Search for the cell housing the specified text and yield its (x, y) center coordinate. 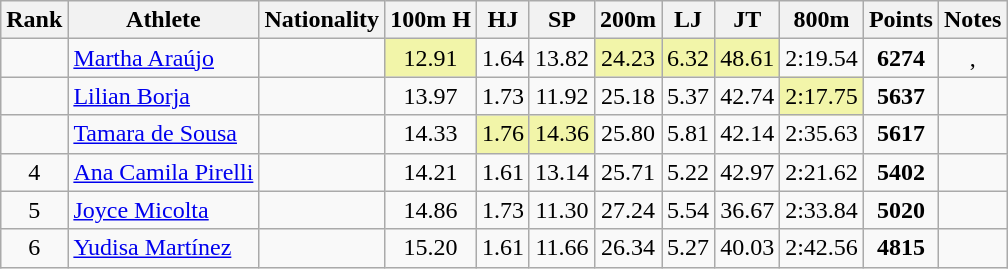
11.66 (562, 248)
15.20 (431, 248)
5.81 (688, 134)
13.82 (562, 58)
42.14 (748, 134)
6.32 (688, 58)
14.36 (562, 134)
Joyce Micolta (164, 210)
Yudisa Martínez (164, 248)
5.22 (688, 172)
JT (748, 20)
5402 (900, 172)
SP (562, 20)
26.34 (628, 248)
14.21 (431, 172)
25.80 (628, 134)
14.33 (431, 134)
Nationality (322, 20)
1.76 (502, 134)
24.23 (628, 58)
, (972, 58)
Martha Araújo (164, 58)
4 (34, 172)
HJ (502, 20)
25.71 (628, 172)
13.97 (431, 96)
Rank (34, 20)
5617 (900, 134)
5020 (900, 210)
42.74 (748, 96)
LJ (688, 20)
48.61 (748, 58)
36.67 (748, 210)
6274 (900, 58)
5.54 (688, 210)
27.24 (628, 210)
2:21.62 (822, 172)
200m (628, 20)
2:19.54 (822, 58)
800m (822, 20)
42.97 (748, 172)
2:33.84 (822, 210)
5.37 (688, 96)
40.03 (748, 248)
2:17.75 (822, 96)
5637 (900, 96)
Notes (972, 20)
13.14 (562, 172)
14.86 (431, 210)
25.18 (628, 96)
4815 (900, 248)
2:42.56 (822, 248)
12.91 (431, 58)
11.30 (562, 210)
Ana Camila Pirelli (164, 172)
2:35.63 (822, 134)
1.64 (502, 58)
5 (34, 210)
Tamara de Sousa (164, 134)
5.27 (688, 248)
Athlete (164, 20)
11.92 (562, 96)
100m H (431, 20)
6 (34, 248)
Lilian Borja (164, 96)
Points (900, 20)
